Detect which cell encompasses the target text, then output its (x, y) center coordinate. 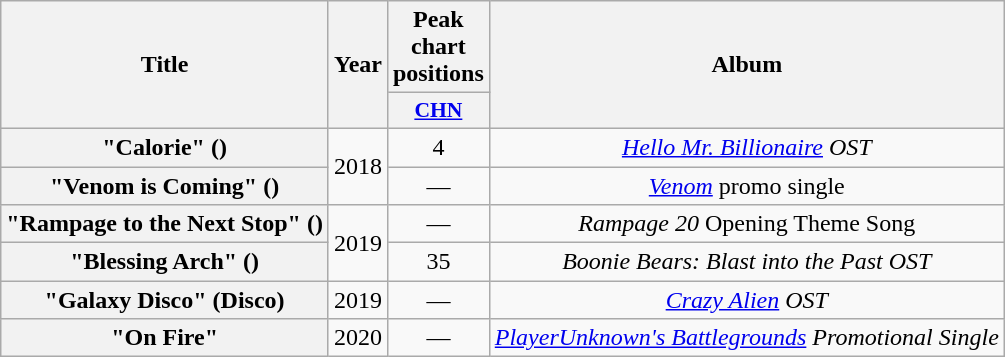
PlayerUnknown's Battlegrounds Promotional Single (746, 338)
Rampage 20 Opening Theme Song (746, 224)
CHN (438, 111)
Hello Mr. Billionaire OST (746, 147)
"Blessing Arch" () (165, 262)
Peak chart positions (438, 47)
"Calorie" () (165, 147)
"On Fire" (165, 338)
2020 (358, 338)
Album (746, 65)
"Rampage to the Next Stop" () (165, 224)
35 (438, 262)
2018 (358, 166)
Title (165, 65)
Venom promo single (746, 185)
Crazy Alien OST (746, 300)
4 (438, 147)
"Galaxy Disco" (Disco) (165, 300)
Year (358, 65)
"Venom is Coming" () (165, 185)
Boonie Bears: Blast into the Past OST (746, 262)
